Pinpoint the cell where the given text exists, returning its [X, Y] midpoint coordinate. 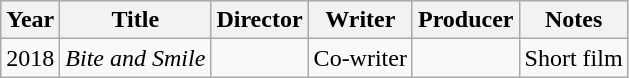
Title [136, 20]
Director [260, 20]
Short film [574, 58]
Co-writer [360, 58]
2018 [30, 58]
Year [30, 20]
Notes [574, 20]
Bite and Smile [136, 58]
Writer [360, 20]
Producer [466, 20]
